Return the (x, y) coordinate for the center point of the cell that contains the specified text.  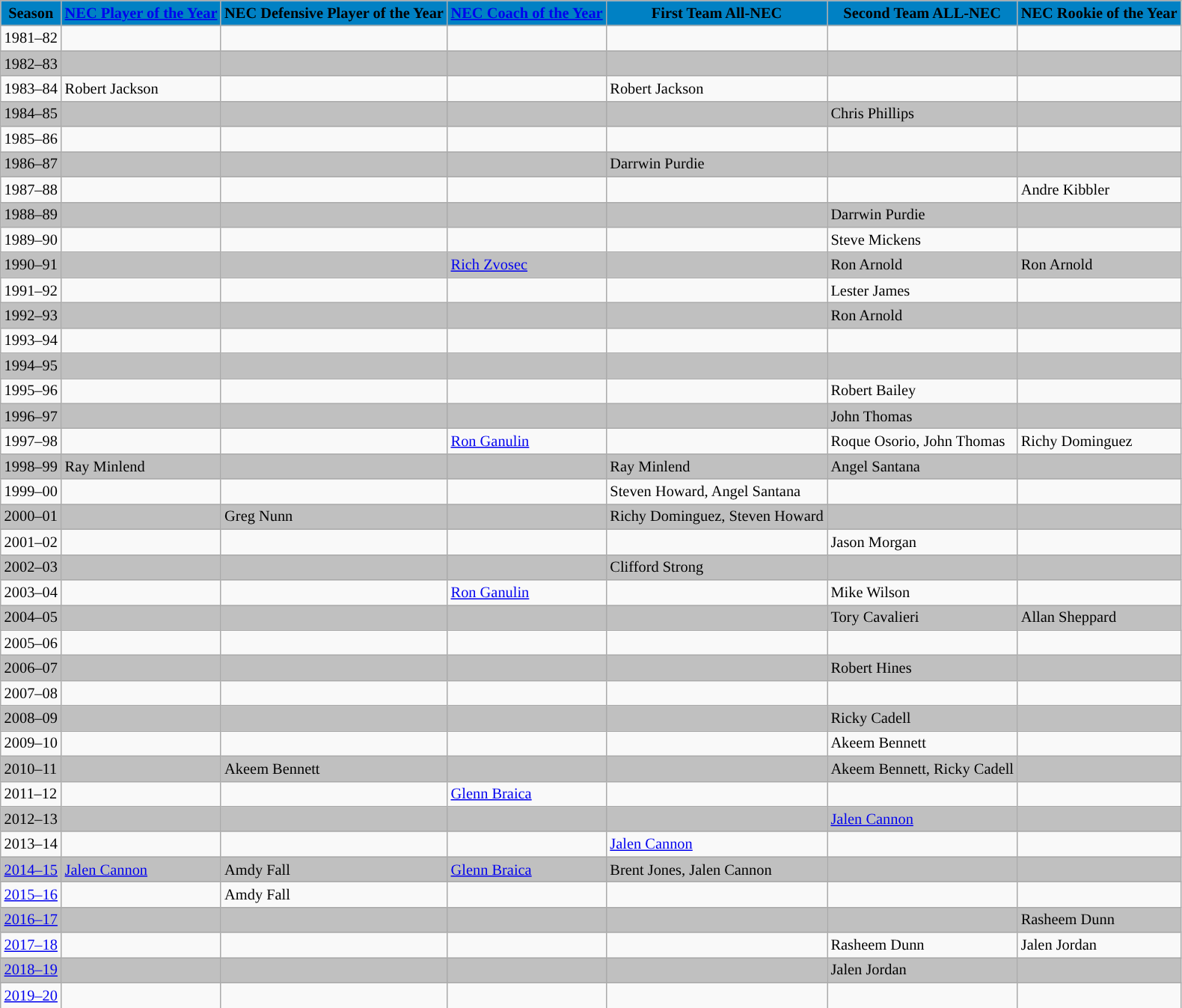
Steve Mickens (922, 239)
1999–00 (31, 492)
Jason Morgan (922, 542)
Season (31, 13)
Brent Jones, Jalen Cannon (717, 870)
2013–14 (31, 844)
1996–97 (31, 416)
1997–98 (31, 441)
1998–99 (31, 466)
1984–85 (31, 114)
2019–20 (31, 995)
1981–82 (31, 38)
2017–18 (31, 945)
2002–03 (31, 567)
2007–08 (31, 693)
Rich Zvosec (527, 265)
Chris Phillips (922, 114)
Richy Dominguez, Steven Howard (717, 516)
2000–01 (31, 516)
Akeem Bennett, Ricky Cadell (922, 769)
Robert Bailey (922, 391)
Allan Sheppard (1099, 617)
1985–86 (31, 139)
1982–83 (31, 64)
Clifford Strong (717, 567)
NEC Player of the Year (141, 13)
2005–06 (31, 643)
1990–91 (31, 265)
2011–12 (31, 794)
1986–87 (31, 164)
2012–13 (31, 819)
1994–95 (31, 366)
2018–19 (31, 970)
1995–96 (31, 391)
John Thomas (922, 416)
Andre Kibbler (1099, 189)
2008–09 (31, 718)
Roque Osorio, John Thomas (922, 441)
1989–90 (31, 239)
2015–16 (31, 894)
1987–88 (31, 189)
2014–15 (31, 870)
2003–04 (31, 592)
1983–84 (31, 88)
Mike Wilson (922, 592)
2004–05 (31, 617)
Lester James (922, 290)
2009–10 (31, 743)
First Team All-NEC (717, 13)
NEC Coach of the Year (527, 13)
Greg Nunn (334, 516)
1991–92 (31, 290)
Second Team ALL-NEC (922, 13)
1992–93 (31, 315)
2001–02 (31, 542)
NEC Defensive Player of the Year (334, 13)
2016–17 (31, 920)
Tory Cavalieri (922, 617)
2010–11 (31, 769)
Robert Hines (922, 668)
Angel Santana (922, 466)
1993–94 (31, 340)
NEC Rookie of the Year (1099, 13)
2006–07 (31, 668)
Steven Howard, Angel Santana (717, 492)
Ricky Cadell (922, 718)
1988–89 (31, 215)
Richy Dominguez (1099, 441)
